Pinpoint the cell where the given text exists, returning its [X, Y] midpoint coordinate. 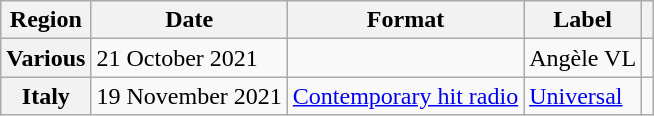
Contemporary hit radio [405, 96]
19 November 2021 [189, 96]
Angèle VL [583, 58]
Label [583, 20]
Italy [46, 96]
Region [46, 20]
21 October 2021 [189, 58]
Date [189, 20]
Universal [583, 96]
Format [405, 20]
Various [46, 58]
